Find where the given text appears and provide that cell's center as [X, Y] coordinate. 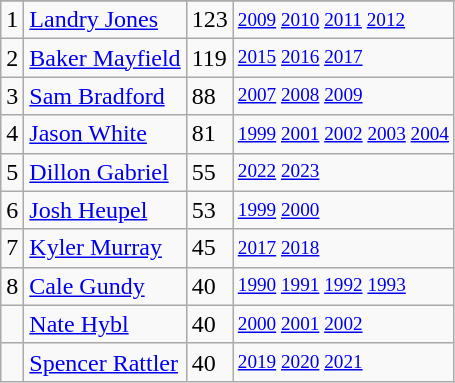
2019 2020 2021 [343, 362]
Baker Mayfield [105, 58]
119 [210, 58]
Kyler Murray [105, 248]
1999 2001 2002 2003 2004 [343, 134]
2015 2016 2017 [343, 58]
88 [210, 96]
2000 2001 2002 [343, 324]
Sam Bradford [105, 96]
2 [12, 58]
Josh Heupel [105, 210]
Jason White [105, 134]
4 [12, 134]
7 [12, 248]
3 [12, 96]
1 [12, 20]
81 [210, 134]
8 [12, 286]
Cale Gundy [105, 286]
123 [210, 20]
6 [12, 210]
2007 2008 2009 [343, 96]
5 [12, 172]
45 [210, 248]
2022 2023 [343, 172]
2009 2010 2011 2012 [343, 20]
53 [210, 210]
Landry Jones [105, 20]
1999 2000 [343, 210]
Nate Hybl [105, 324]
2017 2018 [343, 248]
1990 1991 1992 1993 [343, 286]
Spencer Rattler [105, 362]
Dillon Gabriel [105, 172]
55 [210, 172]
